Locate the cell with the specified text and output its (X, Y) center coordinate. 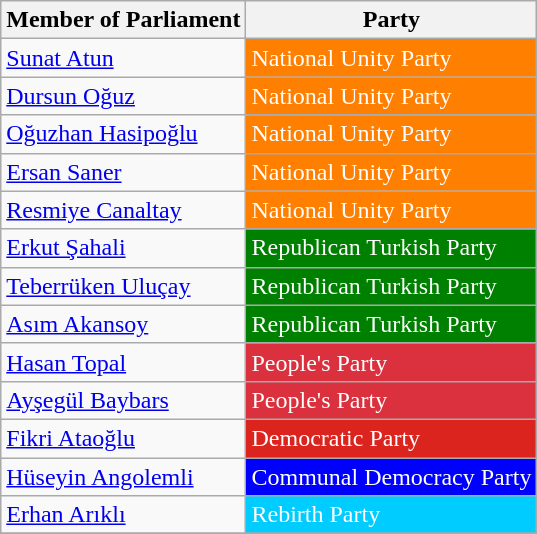
Party (392, 20)
Democratic Party (392, 438)
Oğuzhan Hasipoğlu (124, 134)
Dursun Oğuz (124, 96)
Ayşegül Baybars (124, 400)
Fikri Ataoğlu (124, 438)
Erhan Arıklı (124, 515)
Communal Democracy Party (392, 477)
Hasan Topal (124, 362)
Rebirth Party (392, 515)
Resmiye Canaltay (124, 210)
Hüseyin Angolemli (124, 477)
Teberrüken Uluçay (124, 286)
Erkut Şahali (124, 248)
Asım Akansoy (124, 324)
Sunat Atun (124, 58)
Member of Parliament (124, 20)
Ersan Saner (124, 172)
